Find where the given text appears and provide that cell's center as [X, Y] coordinate. 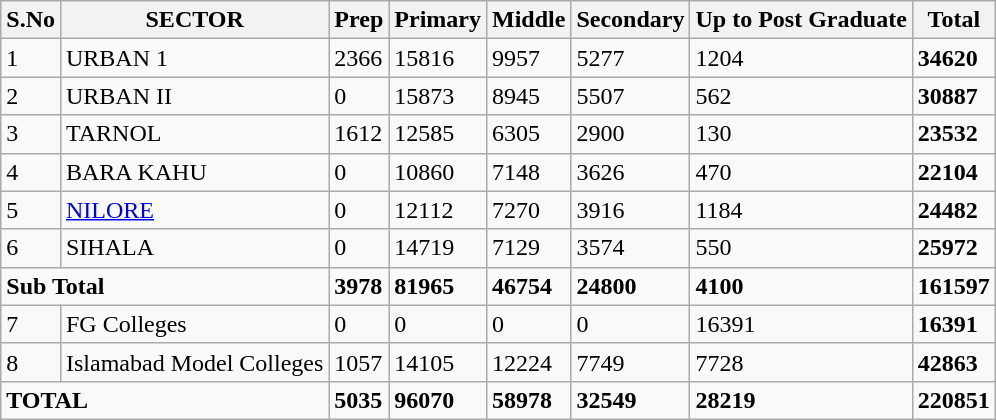
S.No [31, 20]
130 [801, 134]
SIHALA [194, 248]
562 [801, 96]
7749 [630, 362]
81965 [438, 286]
22104 [954, 172]
Primary [438, 20]
5277 [630, 58]
25972 [954, 248]
Up to Post Graduate [801, 20]
34620 [954, 58]
5035 [359, 400]
3 [31, 134]
7270 [528, 210]
23532 [954, 134]
7129 [528, 248]
2366 [359, 58]
3916 [630, 210]
5507 [630, 96]
URBAN 1 [194, 58]
12224 [528, 362]
32549 [630, 400]
NILORE [194, 210]
1204 [801, 58]
15816 [438, 58]
Islamabad Model Colleges [194, 362]
10860 [438, 172]
24800 [630, 286]
4 [31, 172]
12585 [438, 134]
7728 [801, 362]
470 [801, 172]
14719 [438, 248]
URBAN II [194, 96]
6 [31, 248]
58978 [528, 400]
3574 [630, 248]
2 [31, 96]
24482 [954, 210]
30887 [954, 96]
SECTOR [194, 20]
TARNOL [194, 134]
8945 [528, 96]
7148 [528, 172]
Prep [359, 20]
1057 [359, 362]
28219 [801, 400]
4100 [801, 286]
46754 [528, 286]
3626 [630, 172]
1 [31, 58]
6305 [528, 134]
7 [31, 324]
1184 [801, 210]
9957 [528, 58]
8 [31, 362]
2900 [630, 134]
BARA KAHU [194, 172]
96070 [438, 400]
TOTAL [165, 400]
Sub Total [165, 286]
Middle [528, 20]
Secondary [630, 20]
220851 [954, 400]
Total [954, 20]
5 [31, 210]
550 [801, 248]
12112 [438, 210]
14105 [438, 362]
161597 [954, 286]
3978 [359, 286]
15873 [438, 96]
42863 [954, 362]
FG Colleges [194, 324]
1612 [359, 134]
